Return the [x, y] coordinate for the center point of the cell that contains the specified text.  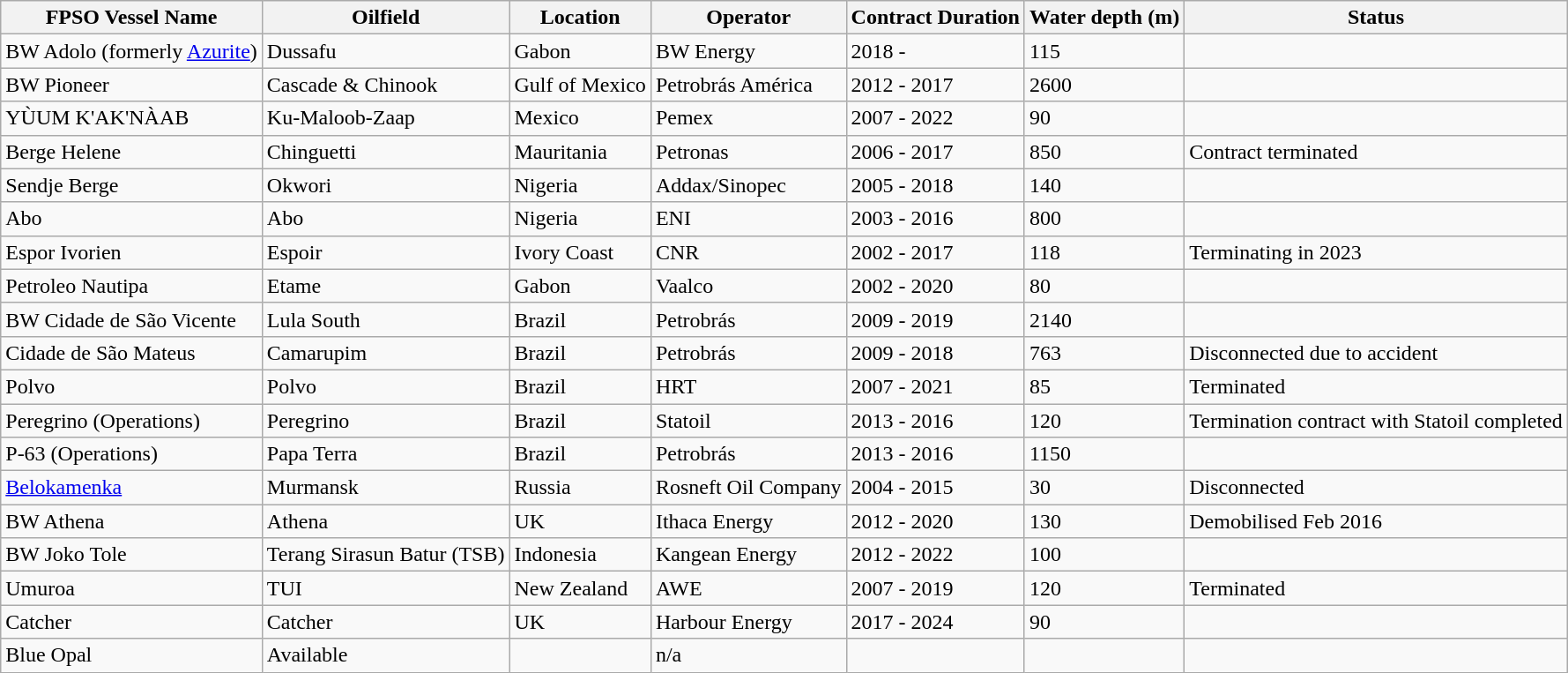
Blue Opal [132, 655]
Disconnected due to accident [1377, 353]
Location [580, 18]
BW Joko Tole [132, 555]
2012 - 2022 [935, 555]
Oilfield [386, 18]
118 [1104, 252]
YÙUM K'AK'NÀAB [132, 118]
ENI [748, 219]
Athena [386, 521]
Kangean Energy [748, 555]
2003 - 2016 [935, 219]
Statoil [748, 421]
Addax/Sinopec [748, 185]
Berge Helene [132, 152]
2012 - 2017 [935, 85]
Cidade de São Mateus [132, 353]
Camarupim [386, 353]
BW Athena [132, 521]
2600 [1104, 85]
Sendje Berge [132, 185]
Ithaca Energy [748, 521]
Status [1377, 18]
Cascade & Chinook [386, 85]
Peregrino [386, 421]
Petrobrás América [748, 85]
n/a [748, 655]
Espor Ivorien [132, 252]
Peregrino (Operations) [132, 421]
AWE [748, 588]
100 [1104, 555]
Harbour Energy [748, 622]
115 [1104, 51]
BW Pioneer [132, 85]
850 [1104, 152]
Mauritania [580, 152]
Available [386, 655]
Terang Sirasun Batur (TSB) [386, 555]
2007 - 2019 [935, 588]
2140 [1104, 319]
Pemex [748, 118]
130 [1104, 521]
1150 [1104, 454]
TUI [386, 588]
2002 - 2017 [935, 252]
2007 - 2021 [935, 386]
Disconnected [1377, 488]
Operator [748, 18]
85 [1104, 386]
Contract terminated [1377, 152]
30 [1104, 488]
Russia [580, 488]
Ivory Coast [580, 252]
Termination contract with Statoil completed [1377, 421]
Belokamenka [132, 488]
P-63 (Operations) [132, 454]
140 [1104, 185]
Papa Terra [386, 454]
Vaalco [748, 286]
FPSO Vessel Name [132, 18]
Chinguetti [386, 152]
Gulf of Mexico [580, 85]
2009 - 2019 [935, 319]
Petroleo Nautipa [132, 286]
2018 - [935, 51]
New Zealand [580, 588]
2006 - 2017 [935, 152]
Water depth (m) [1104, 18]
Petronas [748, 152]
BW Cidade de São Vicente [132, 319]
Espoir [386, 252]
Umuroa [132, 588]
2005 - 2018 [935, 185]
Murmansk [386, 488]
Mexico [580, 118]
800 [1104, 219]
Terminating in 2023 [1377, 252]
Etame [386, 286]
Dussafu [386, 51]
80 [1104, 286]
Lula South [386, 319]
2009 - 2018 [935, 353]
BW Adolo (formerly Azurite) [132, 51]
763 [1104, 353]
Rosneft Oil Company [748, 488]
2002 - 2020 [935, 286]
HRT [748, 386]
CNR [748, 252]
Contract Duration [935, 18]
2007 - 2022 [935, 118]
Okwori [386, 185]
2004 - 2015 [935, 488]
Demobilised Feb 2016 [1377, 521]
2017 - 2024 [935, 622]
2012 - 2020 [935, 521]
BW Energy [748, 51]
Ku-Maloob-Zaap [386, 118]
Indonesia [580, 555]
